Return the (x, y) coordinate for the center point of the cell that contains the specified text.  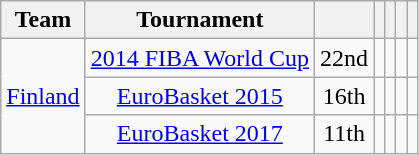
Tournament (200, 20)
Team (43, 20)
EuroBasket 2017 (200, 134)
22nd (344, 58)
16th (344, 96)
EuroBasket 2015 (200, 96)
11th (344, 134)
2014 FIBA World Cup (200, 58)
Finland (43, 96)
